Pinpoint the cell where the given text exists, returning its [x, y] midpoint coordinate. 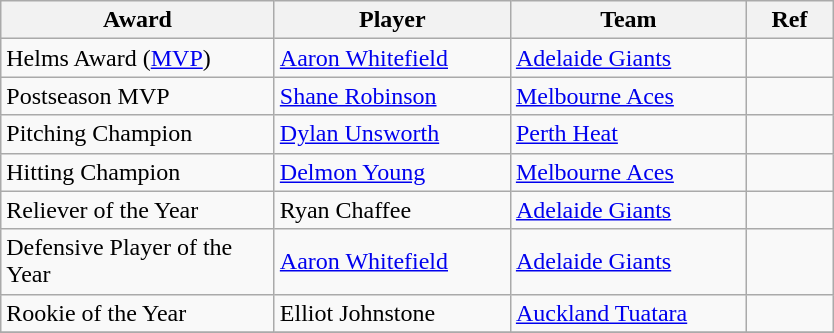
Pitching Champion [138, 134]
Helms Award (MVP) [138, 58]
Delmon Young [392, 172]
Dylan Unsworth [392, 134]
Hitting Champion [138, 172]
Auckland Tuatara [628, 313]
Ref [789, 20]
Rookie of the Year [138, 313]
Postseason MVP [138, 96]
Player [392, 20]
Elliot Johnstone [392, 313]
Reliever of the Year [138, 210]
Shane Robinson [392, 96]
Ryan Chaffee [392, 210]
Team [628, 20]
Perth Heat [628, 134]
Defensive Player of the Year [138, 262]
Award [138, 20]
